Capture the cell that displays the provided text and extract its (x, y) central coordinate. 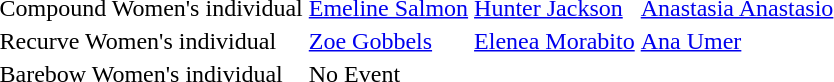
Zoe Gobbels (388, 41)
Elenea Morabito (555, 41)
